Find where the given text appears and provide that cell's center as (x, y) coordinate. 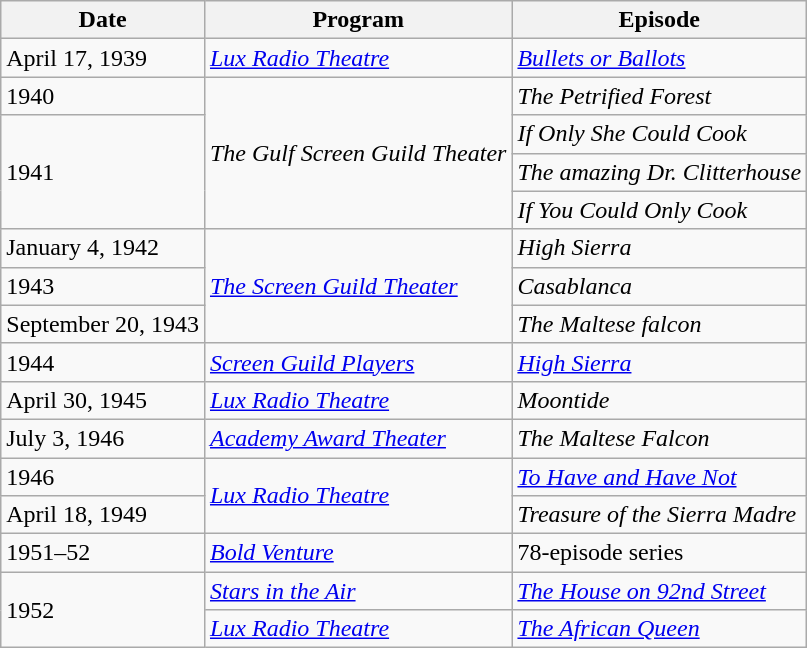
Stars in the Air (358, 591)
July 3, 1946 (103, 438)
Moontide (660, 400)
Casablanca (660, 286)
The Screen Guild Theater (358, 286)
1941 (103, 172)
Date (103, 20)
1952 (103, 610)
Program (358, 20)
To Have and Have Not (660, 477)
The Gulf Screen Guild Theater (358, 153)
1951–52 (103, 553)
September 20, 1943 (103, 324)
The Petrified Forest (660, 96)
Screen Guild Players (358, 362)
April 17, 1939 (103, 58)
The Maltese falcon (660, 324)
1944 (103, 362)
Episode (660, 20)
The Maltese Falcon (660, 438)
January 4, 1942 (103, 248)
1946 (103, 477)
Academy Award Theater (358, 438)
Bold Venture (358, 553)
Treasure of the Sierra Madre (660, 515)
The House on 92nd Street (660, 591)
If Only She Could Cook (660, 134)
Bullets or Ballots (660, 58)
1940 (103, 96)
The amazing Dr. Clitterhouse (660, 172)
April 18, 1949 (103, 515)
The African Queen (660, 629)
April 30, 1945 (103, 400)
If You Could Only Cook (660, 210)
78-episode series (660, 553)
1943 (103, 286)
